Find where the given text appears and provide that cell's center as (x, y) coordinate. 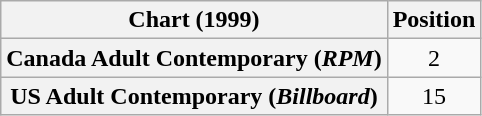
15 (434, 96)
Position (434, 20)
2 (434, 58)
Canada Adult Contemporary (RPM) (194, 58)
US Adult Contemporary (Billboard) (194, 96)
Chart (1999) (194, 20)
